Capture the cell that displays the provided text and extract its (X, Y) central coordinate. 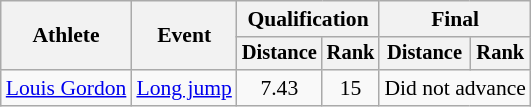
Athlete (66, 36)
Final (455, 19)
Did not advance (455, 88)
Event (184, 36)
Qualification (308, 19)
Long jump (184, 88)
15 (351, 88)
Louis Gordon (66, 88)
7.43 (280, 88)
